From the cell containing the given text, extract its center point as [x, y] coordinate. 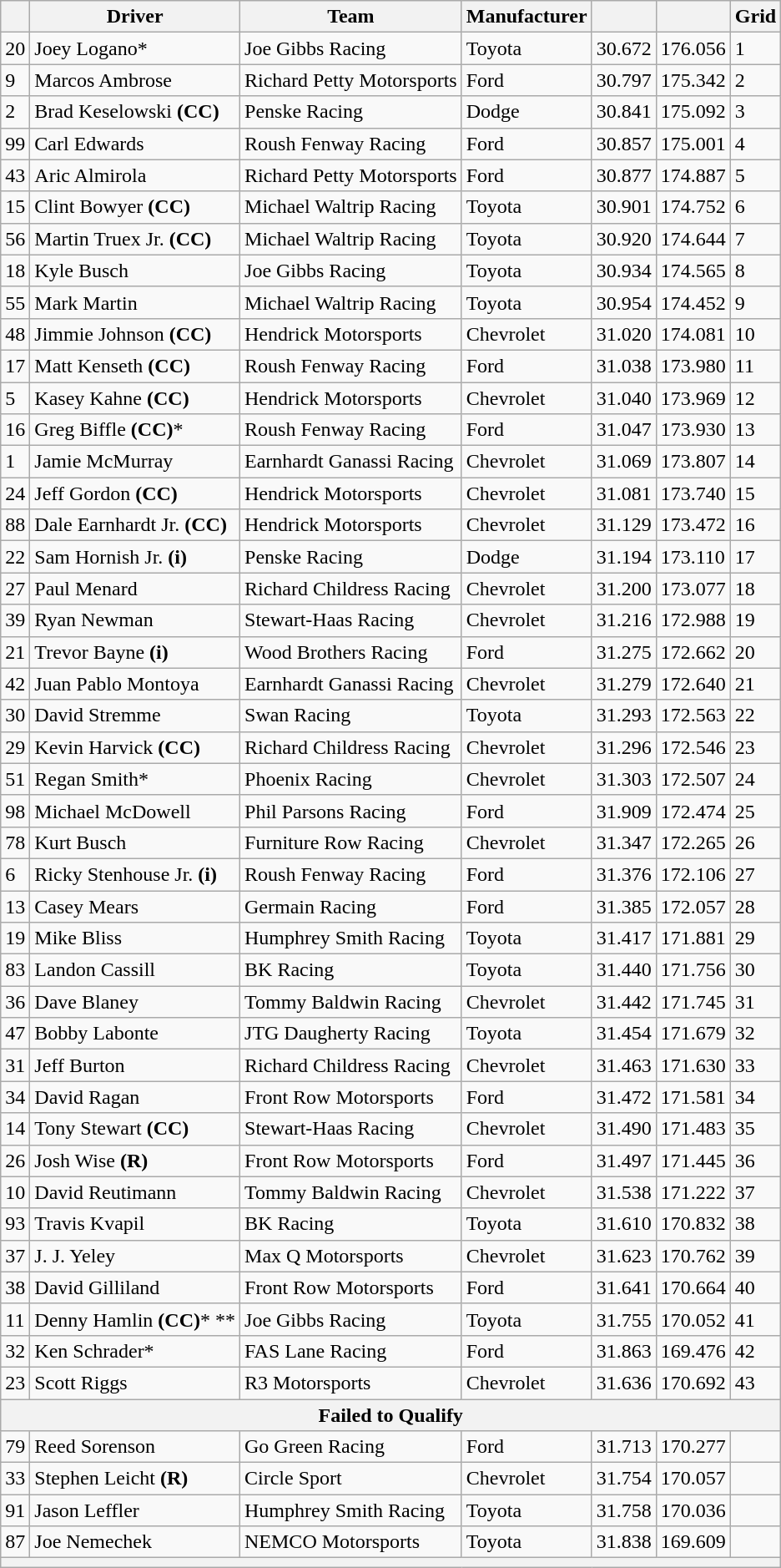
47 [15, 1034]
Scott Riggs [135, 1383]
Jeff Burton [135, 1065]
Sam Hornish Jr. (i) [135, 557]
Jimmie Johnson (CC) [135, 334]
31.069 [624, 462]
Failed to Qualify [390, 1415]
30.672 [624, 48]
Max Q Motorsports [351, 1256]
Team [351, 17]
Dale Earnhardt Jr. (CC) [135, 525]
31.472 [624, 1097]
Jeff Gordon (CC) [135, 493]
30.857 [624, 144]
172.546 [693, 747]
31.129 [624, 525]
170.664 [693, 1287]
41 [755, 1319]
83 [15, 970]
56 [15, 239]
Paul Menard [135, 589]
Michael McDowell [135, 811]
8 [755, 271]
172.988 [693, 620]
Reed Sorenson [135, 1447]
Casey Mears [135, 906]
171.756 [693, 970]
J. J. Yeley [135, 1256]
170.052 [693, 1319]
Juan Pablo Montoya [135, 684]
Manufacturer [527, 17]
Ken Schrader* [135, 1351]
31.081 [624, 493]
172.474 [693, 811]
172.106 [693, 874]
172.640 [693, 684]
91 [15, 1510]
Jason Leffler [135, 1510]
Aric Almirola [135, 175]
173.807 [693, 462]
31.216 [624, 620]
Kyle Busch [135, 271]
Matt Kenseth (CC) [135, 366]
173.110 [693, 557]
4 [755, 144]
31.610 [624, 1224]
Marcos Ambrose [135, 80]
31.040 [624, 398]
Mike Bliss [135, 938]
88 [15, 525]
174.644 [693, 239]
31.020 [624, 334]
175.342 [693, 80]
Circle Sport [351, 1479]
31.376 [624, 874]
Mark Martin [135, 302]
David Stremme [135, 716]
Brad Keselowski (CC) [135, 112]
31.442 [624, 1002]
175.001 [693, 144]
David Gilliland [135, 1287]
55 [15, 302]
Swan Racing [351, 716]
174.752 [693, 207]
Driver [135, 17]
Carl Edwards [135, 144]
31.194 [624, 557]
169.609 [693, 1542]
30.797 [624, 80]
31.200 [624, 589]
30.841 [624, 112]
31.490 [624, 1129]
176.056 [693, 48]
Furniture Row Racing [351, 842]
171.679 [693, 1034]
99 [15, 144]
25 [755, 811]
30.877 [624, 175]
31.713 [624, 1447]
Ryan Newman [135, 620]
31.623 [624, 1256]
Wood Brothers Racing [351, 652]
173.980 [693, 366]
173.077 [693, 589]
31.838 [624, 1542]
170.057 [693, 1479]
31.440 [624, 970]
Trevor Bayne (i) [135, 652]
171.745 [693, 1002]
31.641 [624, 1287]
Kevin Harvick (CC) [135, 747]
31.347 [624, 842]
170.036 [693, 1510]
78 [15, 842]
Go Green Racing [351, 1447]
31.038 [624, 366]
31.047 [624, 430]
Travis Kvapil [135, 1224]
40 [755, 1287]
31.909 [624, 811]
30.954 [624, 302]
Ricky Stenhouse Jr. (i) [135, 874]
30.934 [624, 271]
31.863 [624, 1351]
31.454 [624, 1034]
31.758 [624, 1510]
171.222 [693, 1192]
JTG Daugherty Racing [351, 1034]
98 [15, 811]
31.463 [624, 1065]
174.452 [693, 302]
Josh Wise (R) [135, 1161]
Clint Bowyer (CC) [135, 207]
172.662 [693, 652]
Phil Parsons Racing [351, 811]
NEMCO Motorsports [351, 1542]
172.057 [693, 906]
175.092 [693, 112]
48 [15, 334]
Germain Racing [351, 906]
170.277 [693, 1447]
Bobby Labonte [135, 1034]
171.581 [693, 1097]
Grid [755, 17]
171.445 [693, 1161]
Landon Cassill [135, 970]
31.755 [624, 1319]
171.881 [693, 938]
174.887 [693, 175]
171.483 [693, 1129]
12 [755, 398]
31.417 [624, 938]
3 [755, 112]
28 [755, 906]
Regan Smith* [135, 779]
31.303 [624, 779]
31.538 [624, 1192]
31.293 [624, 716]
David Ragan [135, 1097]
173.930 [693, 430]
87 [15, 1542]
31.279 [624, 684]
Martin Truex Jr. (CC) [135, 239]
174.565 [693, 271]
51 [15, 779]
Stephen Leicht (R) [135, 1479]
7 [755, 239]
79 [15, 1447]
174.081 [693, 334]
David Reutimann [135, 1192]
169.476 [693, 1351]
35 [755, 1129]
171.630 [693, 1065]
173.472 [693, 525]
172.265 [693, 842]
Jamie McMurray [135, 462]
Joe Nemechek [135, 1542]
30.901 [624, 207]
173.969 [693, 398]
172.507 [693, 779]
170.692 [693, 1383]
31.275 [624, 652]
30.920 [624, 239]
170.832 [693, 1224]
Phoenix Racing [351, 779]
31.385 [624, 906]
172.563 [693, 716]
Joey Logano* [135, 48]
31.636 [624, 1383]
170.762 [693, 1256]
93 [15, 1224]
Kurt Busch [135, 842]
Tony Stewart (CC) [135, 1129]
Denny Hamlin (CC)* ** [135, 1319]
31.497 [624, 1161]
FAS Lane Racing [351, 1351]
R3 Motorsports [351, 1383]
31.296 [624, 747]
Kasey Kahne (CC) [135, 398]
173.740 [693, 493]
Greg Biffle (CC)* [135, 430]
31.754 [624, 1479]
Dave Blaney [135, 1002]
